Return the [x, y] coordinate for the center point of the cell that contains the specified text.  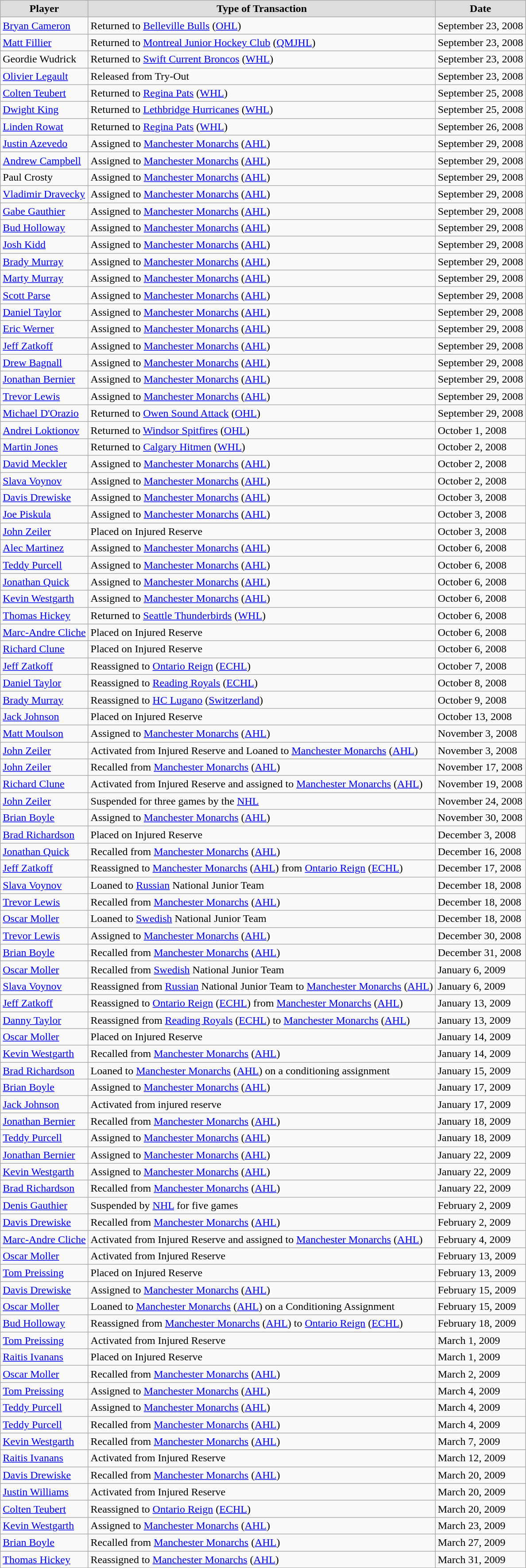
Drew Bagnall [44, 363]
November 19, 2008 [480, 784]
Josh Kidd [44, 245]
Olivier Legault [44, 76]
March 27, 2009 [480, 1542]
Date [480, 9]
December 31, 2008 [480, 952]
November 30, 2008 [480, 818]
November 24, 2008 [480, 801]
Returned to Calgary Hitmen (WHL) [262, 447]
Danny Taylor [44, 1020]
December 30, 2008 [480, 936]
March 7, 2009 [480, 1441]
Recalled from Swedish National Junior Team [262, 969]
October 9, 2008 [480, 700]
Reassigned to Reading Royals (ECHL) [262, 683]
February 4, 2009 [480, 1239]
Returned to Owen Sound Attack (OHL) [262, 413]
December 16, 2008 [480, 852]
October 1, 2008 [480, 430]
Type of Transaction [262, 9]
Returned to Lethbridge Hurricanes (WHL) [262, 110]
February 18, 2009 [480, 1324]
October 8, 2008 [480, 683]
Returned to Windsor Spitfires (OHL) [262, 430]
Paul Crosty [44, 177]
January 15, 2009 [480, 1071]
Returned to Seattle Thunderbirds (WHL) [262, 616]
Matt Fillier [44, 43]
Activated from injured reserve [262, 1104]
Denis Gauthier [44, 1205]
Loaned to Manchester Monarchs (AHL) on a Conditioning Assignment [262, 1307]
Reassigned to Ontario Reign (ECHL) from Manchester Monarchs (AHL) [262, 1003]
March 2, 2009 [480, 1374]
September 26, 2008 [480, 127]
October 13, 2008 [480, 716]
Vladimir Dravecky [44, 194]
Geordie Wudrick [44, 59]
Andrew Campbell [44, 160]
Player [44, 9]
Activated from Injured Reserve and Loaned to Manchester Monarchs (AHL) [262, 751]
Suspended for three games by the NHL [262, 801]
Matt Moulson [44, 733]
November 17, 2008 [480, 767]
Bryan Cameron [44, 26]
Michael D'Orazio [44, 413]
Suspended by NHL for five games [262, 1205]
Scott Parse [44, 295]
December 3, 2008 [480, 835]
Loaned to Swedish National Junior Team [262, 919]
Reassigned from Manchester Monarchs (AHL) to Ontario Reign (ECHL) [262, 1324]
March 23, 2009 [480, 1525]
December 17, 2008 [480, 868]
Dwight King [44, 110]
Justin Azevedo [44, 143]
Returned to Belleville Bulls (OHL) [262, 26]
Marty Murray [44, 279]
Reassigned to HC Lugano (Switzerland) [262, 700]
Reassigned to Manchester Monarchs (AHL) from Ontario Reign (ECHL) [262, 868]
Released from Try-Out [262, 76]
Alec Martinez [44, 548]
March 12, 2009 [480, 1458]
Reassigned to Manchester Monarchs (AHL) [262, 1559]
Returned to Montreal Junior Hockey Club (QMJHL) [262, 43]
David Meckler [44, 464]
Martin Jones [44, 447]
Reassigned from Reading Royals (ECHL) to Manchester Monarchs (AHL) [262, 1020]
Returned to Swift Current Broncos (WHL) [262, 59]
Joe Piskula [44, 515]
Reassigned from Russian National Junior Team to Manchester Monarchs (AHL) [262, 986]
Loaned to Russian National Junior Team [262, 885]
Andrei Loktionov [44, 430]
Loaned to Manchester Monarchs (AHL) on a conditioning assignment [262, 1071]
March 31, 2009 [480, 1559]
Justin Williams [44, 1492]
Gabe Gauthier [44, 211]
Linden Rowat [44, 127]
Eric Werner [44, 329]
October 7, 2008 [480, 666]
